Detect which cell encompasses the target text, then output its [x, y] center coordinate. 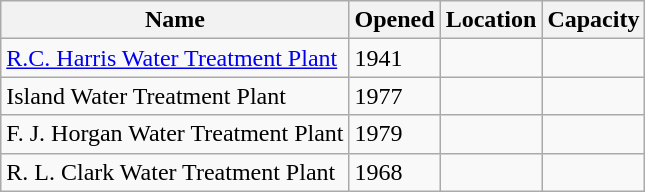
1977 [394, 96]
R.C. Harris Water Treatment Plant [175, 58]
Location [491, 20]
1979 [394, 134]
1941 [394, 58]
Capacity [594, 20]
Opened [394, 20]
F. J. Horgan Water Treatment Plant [175, 134]
Island Water Treatment Plant [175, 96]
Name [175, 20]
R. L. Clark Water Treatment Plant [175, 172]
1968 [394, 172]
